Identify which cell holds the provided text, then report its [x, y] central coordinate. 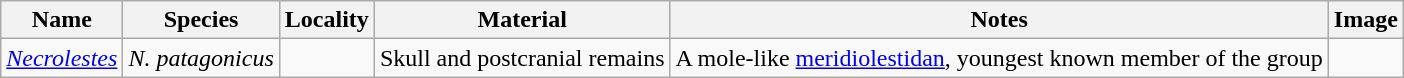
Skull and postcranial remains [522, 58]
Species [201, 20]
Image [1366, 20]
A mole-like meridiolestidan, youngest known member of the group [999, 58]
Necrolestes [62, 58]
Name [62, 20]
Notes [999, 20]
N. patagonicus [201, 58]
Locality [326, 20]
Material [522, 20]
